From the cell containing the given text, extract its center point as (X, Y) coordinate. 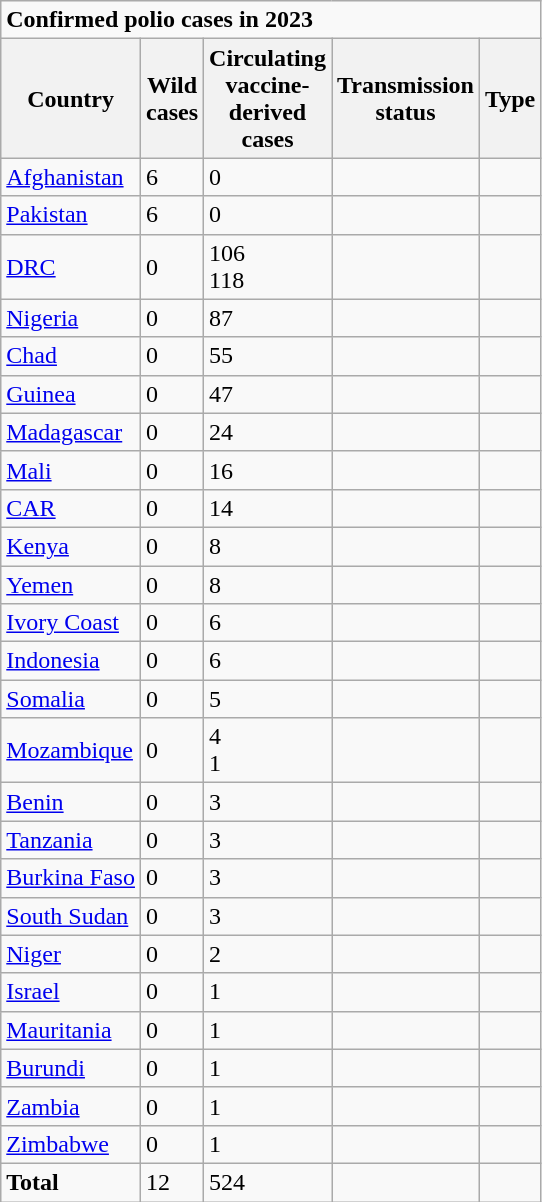
Mauritania (71, 1030)
Mozambique (71, 750)
87 (268, 318)
Chad (71, 356)
Total (71, 1182)
Ivory Coast (71, 623)
Wildcases (172, 98)
Confirmed polio cases in 2023 (271, 20)
Zambia (71, 1106)
Mali (71, 470)
Transmissionstatus (406, 98)
24 (268, 432)
Guinea (71, 394)
12 (172, 1182)
CAR (71, 508)
55 (268, 356)
Tanzania (71, 840)
5 (268, 699)
106118 (268, 266)
Kenya (71, 546)
Madagascar (71, 432)
South Sudan (71, 916)
47 (268, 394)
16 (268, 470)
Burkina Faso (71, 878)
Israel (71, 992)
Somalia (71, 699)
Indonesia (71, 661)
Type (510, 98)
41 (268, 750)
Benin (71, 802)
Country (71, 98)
DRC (71, 266)
Yemen (71, 585)
Afghanistan (71, 177)
Zimbabwe (71, 1144)
Pakistan (71, 215)
Niger (71, 954)
14 (268, 508)
Nigeria (71, 318)
524 (268, 1182)
2 (268, 954)
Circulatingvaccine-derivedcases (268, 98)
Burundi (71, 1068)
